From the cell containing the given text, extract its center point as (X, Y) coordinate. 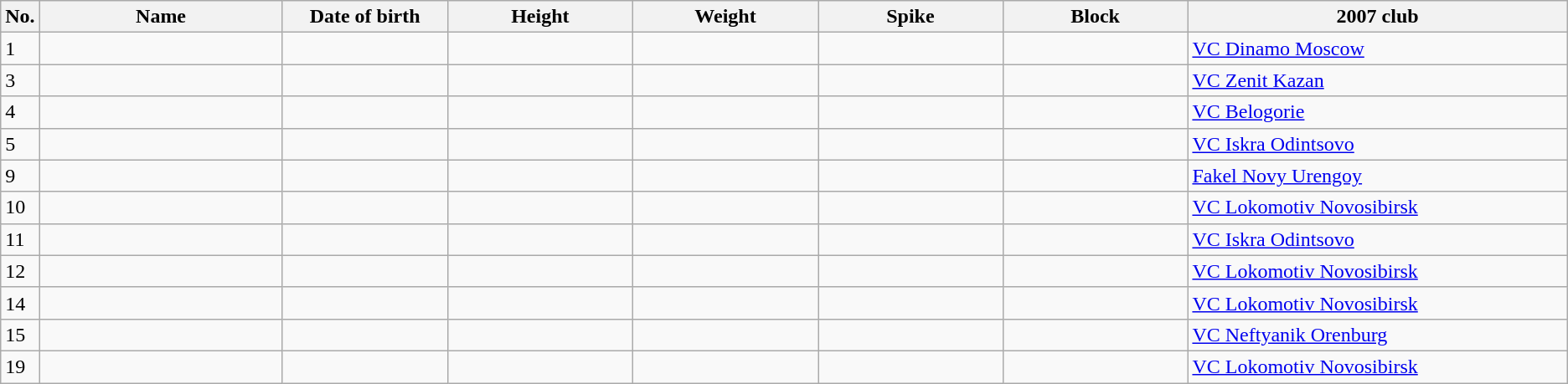
Fakel Novy Urengoy (1377, 176)
14 (20, 303)
9 (20, 176)
12 (20, 271)
5 (20, 144)
3 (20, 80)
VC Zenit Kazan (1377, 80)
VC Belogorie (1377, 112)
11 (20, 239)
19 (20, 366)
No. (20, 17)
4 (20, 112)
Date of birth (365, 17)
1 (20, 49)
Name (161, 17)
Height (539, 17)
Weight (725, 17)
Spike (911, 17)
15 (20, 335)
Block (1096, 17)
10 (20, 207)
VC Neftyanik Orenburg (1377, 335)
VC Dinamo Moscow (1377, 49)
2007 club (1377, 17)
